Determine the (X, Y) coordinate at the center of the cell enclosing the given text.  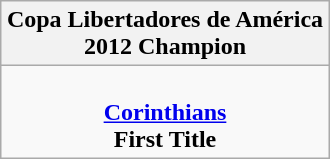
CorinthiansFirst Title (164, 112)
Copa Libertadores de América2012 Champion (164, 34)
